Extract the (x, y) coordinate from the center of the cell holding the provided text.  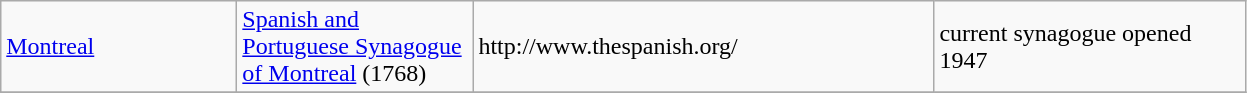
Montreal (119, 47)
http://www.thespanish.org/ (704, 47)
Spanish and Portuguese Synagogue of Montreal (1768) (355, 47)
current synagogue opened 1947 (1090, 47)
